Locate the cell with the specified text and output its (X, Y) center coordinate. 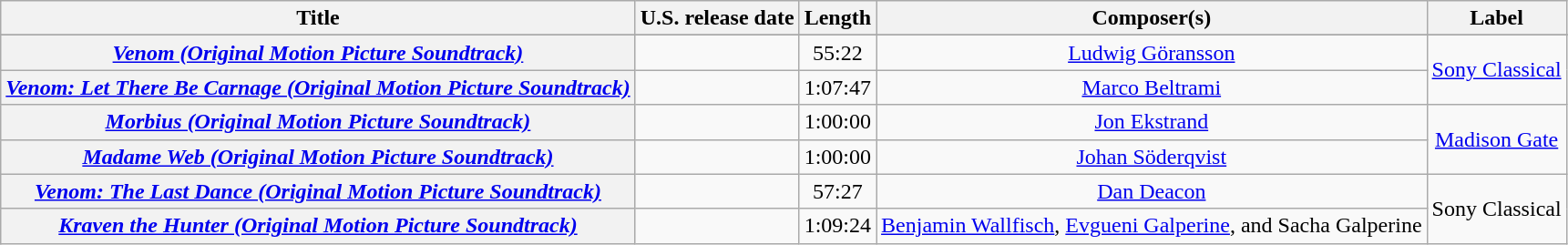
Dan Deacon (1152, 191)
Kraven the Hunter (Original Motion Picture Soundtrack) (318, 226)
1:09:24 (837, 226)
Length (837, 18)
Venom: The Last Dance (Original Motion Picture Soundtrack) (318, 191)
Jon Ekstrand (1152, 122)
Morbius (Original Motion Picture Soundtrack) (318, 122)
Ludwig Göransson (1152, 53)
1:07:47 (837, 87)
Venom: Let There Be Carnage (Original Motion Picture Soundtrack) (318, 87)
Madame Web (Original Motion Picture Soundtrack) (318, 157)
Title (318, 18)
Madison Gate (1496, 139)
Venom (Original Motion Picture Soundtrack) (318, 53)
Composer(s) (1152, 18)
Benjamin Wallfisch, Evgueni Galperine, and Sacha Galperine (1152, 226)
55:22 (837, 53)
U.S. release date (717, 18)
Johan Söderqvist (1152, 157)
Label (1496, 18)
Marco Beltrami (1152, 87)
57:27 (837, 191)
